Extract the [x, y] coordinate from the center of the cell holding the provided text.  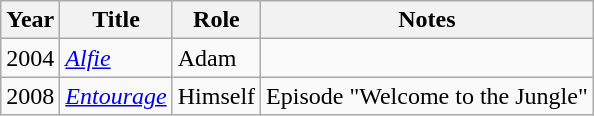
Alfie [116, 58]
Notes [428, 20]
Episode "Welcome to the Jungle" [428, 96]
2004 [30, 58]
Role [216, 20]
Adam [216, 58]
Himself [216, 96]
Title [116, 20]
Entourage [116, 96]
Year [30, 20]
2008 [30, 96]
